For the text-containing cell, return its midpoint in [x, y] coordinate format. 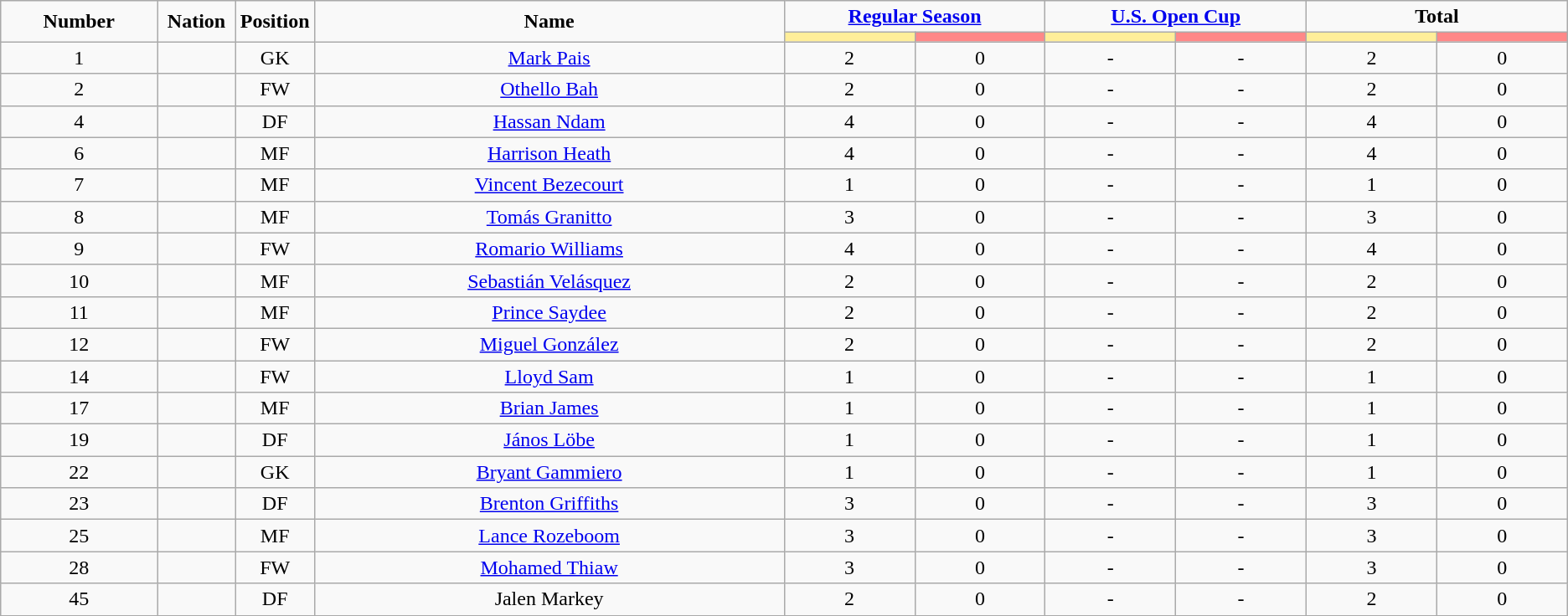
Jalen Markey [549, 599]
7 [79, 185]
Othello Bah [549, 90]
Harrison Heath [549, 153]
Brian James [549, 408]
Position [275, 22]
Lance Rozeboom [549, 536]
8 [79, 217]
Regular Season [915, 17]
Vincent Bezecourt [549, 185]
19 [79, 440]
Mohamed Thiaw [549, 567]
10 [79, 280]
Sebastián Velásquez [549, 280]
25 [79, 536]
Prince Saydee [549, 312]
9 [79, 249]
Tomás Granitto [549, 217]
Miguel González [549, 344]
12 [79, 344]
János Löbe [549, 440]
11 [79, 312]
Total [1437, 17]
U.S. Open Cup [1176, 17]
Romario Williams [549, 249]
28 [79, 567]
22 [79, 472]
17 [79, 408]
6 [79, 153]
Brenton Griffiths [549, 504]
Lloyd Sam [549, 376]
Nation [197, 22]
14 [79, 376]
Number [79, 22]
Bryant Gammiero [549, 472]
Hassan Ndam [549, 121]
Mark Pais [549, 58]
Name [549, 22]
45 [79, 599]
23 [79, 504]
